Extract the [X, Y] coordinate from the center of the cell holding the provided text.  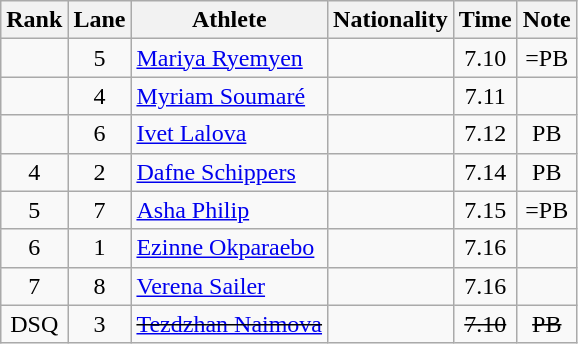
3 [100, 324]
Asha Philip [230, 210]
Verena Sailer [230, 286]
2 [100, 172]
Rank [34, 20]
7.11 [485, 96]
Athlete [230, 20]
Time [485, 20]
Ezinne Okparaebo [230, 248]
Tezdzhan Naimova [230, 324]
1 [100, 248]
Ivet Lalova [230, 134]
Lane [100, 20]
Nationality [391, 20]
7.14 [485, 172]
Note [546, 20]
Myriam Soumaré [230, 96]
Dafne Schippers [230, 172]
DSQ [34, 324]
Mariya Ryemyen [230, 58]
7.15 [485, 210]
8 [100, 286]
7.12 [485, 134]
